Capture the cell that displays the provided text and extract its (X, Y) central coordinate. 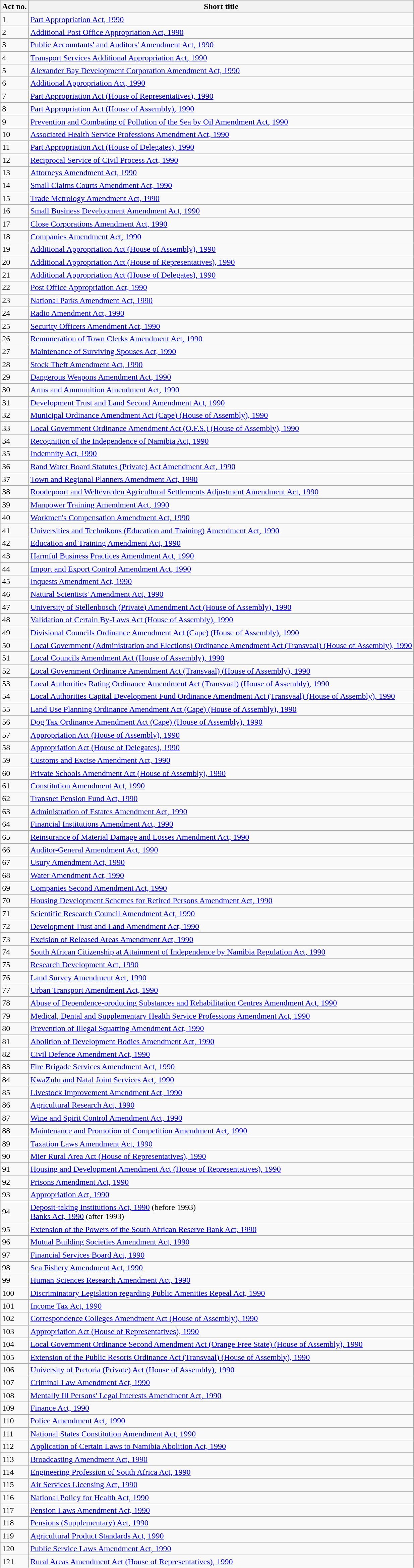
121 (14, 1561)
61 (14, 786)
90 (14, 1156)
Public Accountants' and Auditors' Amendment Act, 1990 (221, 45)
109 (14, 1408)
Recognition of the Independence of Namibia Act, 1990 (221, 441)
57 (14, 735)
68 (14, 875)
Local Councils Amendment Act (House of Assembly), 1990 (221, 658)
19 (14, 249)
Sea Fishery Amendment Act, 1990 (221, 1268)
66 (14, 850)
6 (14, 83)
51 (14, 658)
97 (14, 1255)
9 (14, 121)
Auditor-General Amendment Act, 1990 (221, 850)
Mier Rural Area Act (House of Representatives), 1990 (221, 1156)
Workmen's Compensation Amendment Act, 1990 (221, 518)
Application of Certain Laws to Namibia Abolition Act, 1990 (221, 1447)
Criminal Law Amendment Act, 1990 (221, 1382)
Water Amendment Act, 1990 (221, 875)
111 (14, 1434)
39 (14, 505)
Urban Transport Amendment Act, 1990 (221, 990)
Roodepoort and Weltevreden Agricultural Settlements Adjustment Amendment Act, 1990 (221, 492)
110 (14, 1421)
1 (14, 19)
52 (14, 671)
Part Appropriation Act (House of Representatives), 1990 (221, 96)
Rural Areas Amendment Act (House of Representatives), 1990 (221, 1561)
8 (14, 109)
42 (14, 543)
117 (14, 1510)
Discriminatory Legislation regarding Public Amenities Repeal Act, 1990 (221, 1293)
38 (14, 492)
120 (14, 1549)
Dangerous Weapons Amendment Act, 1990 (221, 377)
Private Schools Amendment Act (House of Assembly), 1990 (221, 773)
101 (14, 1306)
Dog Tax Ordinance Amendment Act (Cape) (House of Assembly), 1990 (221, 722)
Financial Services Board Act, 1990 (221, 1255)
Appropriation Act (House of Assembly), 1990 (221, 735)
Validation of Certain By-Laws Act (House of Assembly), 1990 (221, 620)
88 (14, 1131)
26 (14, 339)
30 (14, 390)
71 (14, 914)
108 (14, 1395)
65 (14, 837)
Indemnity Act, 1990 (221, 454)
Part Appropriation Act, 1990 (221, 19)
18 (14, 237)
Additional Appropriation Act, 1990 (221, 83)
Appropriation Act (House of Delegates), 1990 (221, 747)
Alexander Bay Development Corporation Amendment Act, 1990 (221, 70)
Maintenance of Surviving Spouses Act, 1990 (221, 351)
85 (14, 1092)
Taxation Laws Amendment Act, 1990 (221, 1143)
25 (14, 326)
Security Officers Amendment Act, 1990 (221, 326)
Town and Regional Planners Amendment Act, 1990 (221, 479)
107 (14, 1382)
Wine and Spirit Control Amendment Act, 1990 (221, 1118)
78 (14, 1003)
103 (14, 1331)
106 (14, 1370)
Small Business Development Amendment Act, 1990 (221, 211)
Part Appropriation Act (House of Assembly), 1990 (221, 109)
Correspondence Colleges Amendment Act (House of Assembly), 1990 (221, 1319)
62 (14, 799)
13 (14, 173)
Harmful Business Practices Amendment Act, 1990 (221, 556)
15 (14, 198)
91 (14, 1169)
Prevention and Combating of Pollution of the Sea by Oil Amendment Act, 1990 (221, 121)
Abolition of Development Bodies Amendment Act, 1990 (221, 1041)
95 (14, 1229)
Act no. (14, 7)
Attorneys Amendment Act, 1990 (221, 173)
Excision of Released Areas Amendment Act, 1990 (221, 939)
7 (14, 96)
KwaZulu and Natal Joint Services Act, 1990 (221, 1080)
49 (14, 633)
24 (14, 313)
Land Survey Amendment Act, 1990 (221, 978)
23 (14, 300)
Additional Appropriation Act (House of Delegates), 1990 (221, 275)
Pension Laws Amendment Act, 1990 (221, 1510)
87 (14, 1118)
99 (14, 1280)
Abuse of Dependence-producing Substances and Rehabilitation Centres Amendment Act, 1990 (221, 1003)
63 (14, 812)
Local Authorities Capital Development Fund Ordinance Amendment Act (Transvaal) (House of Assembly), 1990 (221, 696)
60 (14, 773)
Manpower Training Amendment Act, 1990 (221, 505)
Development Trust and Land Amendment Act, 1990 (221, 926)
80 (14, 1029)
98 (14, 1268)
South African Citizenship at Attainment of Independence by Namibia Regulation Act, 1990 (221, 952)
116 (14, 1498)
Extension of the Powers of the South African Reserve Bank Act, 1990 (221, 1229)
48 (14, 620)
50 (14, 645)
Stock Theft Amendment Act, 1990 (221, 364)
Rand Water Board Statutes (Private) Act Amendment Act, 1990 (221, 467)
100 (14, 1293)
Public Service Laws Amendment Act, 1990 (221, 1549)
105 (14, 1357)
114 (14, 1472)
47 (14, 607)
Inquests Amendment Act, 1990 (221, 582)
University of Stellenbosch (Private) Amendment Act (House of Assembly), 1990 (221, 607)
Agricultural Research Act, 1990 (221, 1105)
35 (14, 454)
Small Claims Courts Amendment Act, 1990 (221, 186)
74 (14, 952)
Associated Health Service Professions Amendment Act, 1990 (221, 134)
University of Pretoria (Private) Act (House of Assembly), 1990 (221, 1370)
77 (14, 990)
43 (14, 556)
Radio Amendment Act, 1990 (221, 313)
20 (14, 262)
29 (14, 377)
Housing and Development Amendment Act (House of Representatives), 1990 (221, 1169)
Housing Development Schemes for Retired Persons Amendment Act, 1990 (221, 901)
National States Constitution Amendment Act, 1990 (221, 1434)
Trade Metrology Amendment Act, 1990 (221, 198)
41 (14, 530)
104 (14, 1344)
94 (14, 1212)
3 (14, 45)
Local Authorities Rating Ordinance Amendment Act (Transvaal) (House of Assembly), 1990 (221, 684)
Transport Services Additional Appropriation Act, 1990 (221, 58)
83 (14, 1067)
102 (14, 1319)
Part Appropriation Act (House of Delegates), 1990 (221, 147)
33 (14, 428)
Universities and Technikons (Education and Training) Amendment Act, 1990 (221, 530)
Additional Appropriation Act (House of Representatives), 1990 (221, 262)
73 (14, 939)
81 (14, 1041)
Agricultural Product Standards Act, 1990 (221, 1536)
12 (14, 160)
56 (14, 722)
67 (14, 863)
Short title (221, 7)
4 (14, 58)
59 (14, 760)
Appropriation Act, 1990 (221, 1195)
Local Government Ordinance Second Amendment Act (Orange Free State) (House of Assembly), 1990 (221, 1344)
Mentally Ill Persons' Legal Interests Amendment Act, 1990 (221, 1395)
96 (14, 1242)
115 (14, 1485)
28 (14, 364)
113 (14, 1459)
46 (14, 594)
Medical, Dental and Supplementary Health Service Professions Amendment Act, 1990 (221, 1016)
Human Sciences Research Amendment Act, 1990 (221, 1280)
Engineering Profession of South Africa Act, 1990 (221, 1472)
Transnet Pension Fund Act, 1990 (221, 799)
Companies Second Amendment Act, 1990 (221, 888)
Usury Amendment Act, 1990 (221, 863)
10 (14, 134)
34 (14, 441)
11 (14, 147)
55 (14, 709)
21 (14, 275)
84 (14, 1080)
Police Amendment Act, 1990 (221, 1421)
40 (14, 518)
70 (14, 901)
Land Use Planning Ordinance Amendment Act (Cape) (House of Assembly), 1990 (221, 709)
Scientific Research Council Amendment Act, 1990 (221, 914)
32 (14, 415)
92 (14, 1182)
Livestock Improvement Amendment Act, 1990 (221, 1092)
Prevention of Illegal Squatting Amendment Act, 1990 (221, 1029)
Air Services Licensing Act, 1990 (221, 1485)
45 (14, 582)
2 (14, 32)
64 (14, 824)
Local Government Ordinance Amendment Act (Transvaal) (House of Assembly), 1990 (221, 671)
17 (14, 224)
Deposit-taking Institutions Act, 1990 (before 1993) Banks Act, 1990 (after 1993) (221, 1212)
86 (14, 1105)
79 (14, 1016)
Close Corporations Amendment Act, 1990 (221, 224)
Administration of Estates Amendment Act, 1990 (221, 812)
Divisional Councils Ordinance Amendment Act (Cape) (House of Assembly), 1990 (221, 633)
Customs and Excise Amendment Act, 1990 (221, 760)
Municipal Ordinance Amendment Act (Cape) (House of Assembly), 1990 (221, 415)
Maintenance and Promotion of Competition Amendment Act, 1990 (221, 1131)
Appropriation Act (House of Representatives), 1990 (221, 1331)
22 (14, 288)
44 (14, 569)
58 (14, 747)
Fire Brigade Services Amendment Act, 1990 (221, 1067)
76 (14, 978)
Natural Scientists' Amendment Act, 1990 (221, 594)
Research Development Act, 1990 (221, 965)
Post Office Appropriation Act, 1990 (221, 288)
118 (14, 1523)
National Policy for Health Act, 1990 (221, 1498)
5 (14, 70)
Reciprocal Service of Civil Process Act, 1990 (221, 160)
37 (14, 479)
Financial Institutions Amendment Act, 1990 (221, 824)
82 (14, 1054)
Local Government (Administration and Elections) Ordinance Amendment Act (Transvaal) (House of Assembly), 1990 (221, 645)
National Parks Amendment Act, 1990 (221, 300)
Broadcasting Amendment Act, 1990 (221, 1459)
Constitution Amendment Act, 1990 (221, 786)
14 (14, 186)
Income Tax Act, 1990 (221, 1306)
72 (14, 926)
Extension of the Public Resorts Ordinance Act (Transvaal) (House of Assembly), 1990 (221, 1357)
31 (14, 403)
16 (14, 211)
93 (14, 1195)
89 (14, 1143)
Finance Act, 1990 (221, 1408)
36 (14, 467)
Education and Training Amendment Act, 1990 (221, 543)
Development Trust and Land Second Amendment Act, 1990 (221, 403)
119 (14, 1536)
Civil Defence Amendment Act, 1990 (221, 1054)
Local Government Ordinance Amendment Act (O.F.S.) (House of Assembly), 1990 (221, 428)
27 (14, 351)
Import and Export Control Amendment Act, 1990 (221, 569)
Pensions (Supplementary) Act, 1990 (221, 1523)
Additional Appropriation Act (House of Assembly), 1990 (221, 249)
69 (14, 888)
Additional Post Office Appropriation Act, 1990 (221, 32)
Remuneration of Town Clerks Amendment Act, 1990 (221, 339)
Mutual Building Societies Amendment Act, 1990 (221, 1242)
Arms and Ammunition Amendment Act, 1990 (221, 390)
54 (14, 696)
112 (14, 1447)
Companies Amendment Act, 1990 (221, 237)
Prisons Amendment Act, 1990 (221, 1182)
75 (14, 965)
53 (14, 684)
Reinsurance of Material Damage and Losses Amendment Act, 1990 (221, 837)
